Return (X, Y) of the center of cell containing provided text 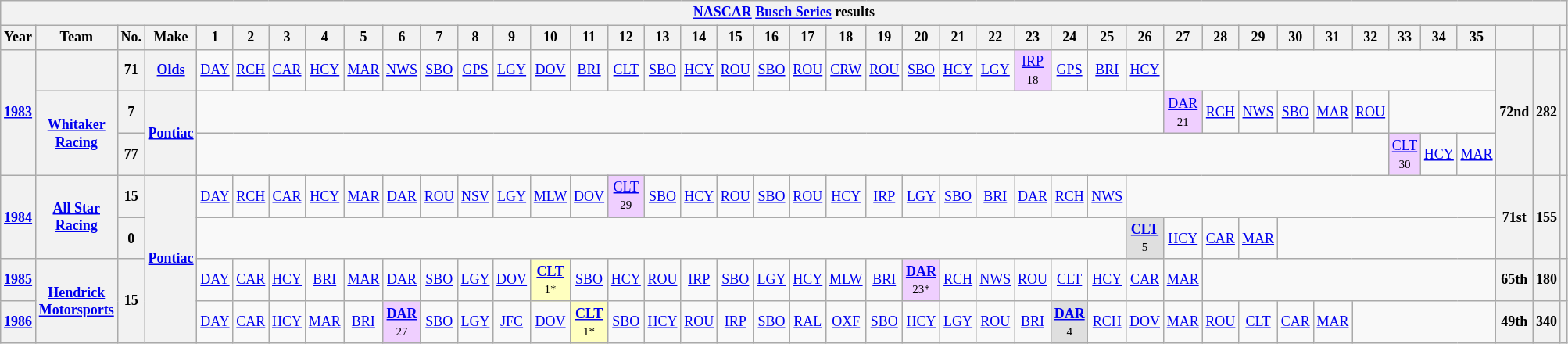
8 (475, 38)
Make (170, 38)
18 (846, 38)
DAR23* (922, 280)
19 (885, 38)
28 (1221, 38)
JFC (512, 322)
NSV (475, 196)
No. (131, 38)
22 (996, 38)
1 (215, 38)
Year (19, 38)
Team (77, 38)
Olds (170, 70)
DAR21 (1183, 113)
Hendrick Motorsports (77, 300)
10 (550, 38)
IRP18 (1033, 70)
4 (324, 38)
1986 (19, 322)
282 (1547, 113)
29 (1258, 38)
16 (771, 38)
6 (402, 38)
17 (808, 38)
1985 (19, 280)
0 (131, 238)
180 (1547, 280)
DAR4 (1069, 322)
71st (1515, 217)
65th (1515, 280)
25 (1107, 38)
Whitaker Racing (77, 133)
21 (958, 38)
NASCAR Busch Series results (784, 13)
23 (1033, 38)
20 (922, 38)
27 (1183, 38)
24 (1069, 38)
CLT29 (625, 196)
9 (512, 38)
OXF (846, 322)
All Star Racing (77, 217)
11 (589, 38)
30 (1295, 38)
34 (1438, 38)
35 (1477, 38)
DAR27 (402, 322)
1984 (19, 217)
14 (699, 38)
1983 (19, 113)
3 (288, 38)
CLT30 (1404, 154)
RAL (808, 322)
CRW (846, 70)
12 (625, 38)
340 (1547, 322)
26 (1145, 38)
49th (1515, 322)
2 (251, 38)
13 (663, 38)
CLT5 (1145, 238)
72nd (1515, 113)
155 (1547, 217)
31 (1333, 38)
71 (131, 70)
77 (131, 154)
32 (1371, 38)
5 (363, 38)
33 (1404, 38)
